For the text-containing cell, return its midpoint in [X, Y] coordinate format. 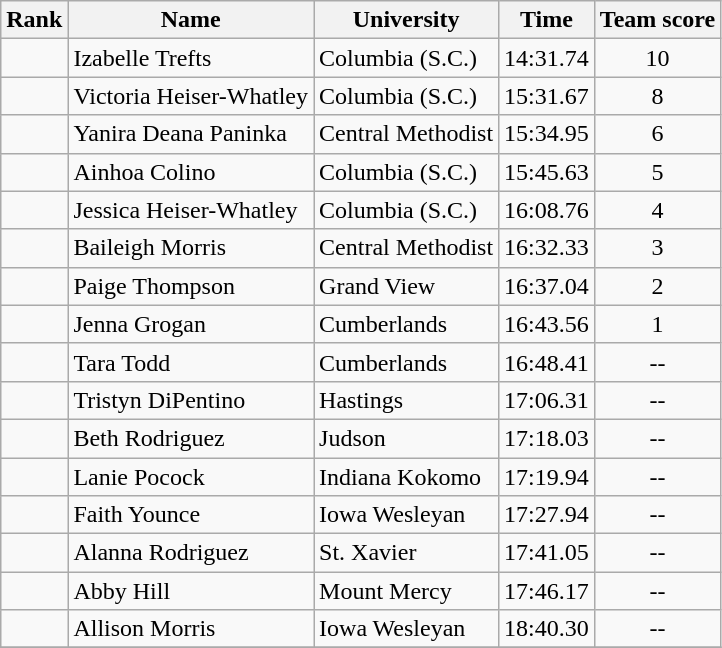
Name [191, 20]
2 [657, 286]
Tristyn DiPentino [191, 400]
Grand View [406, 286]
Paige Thompson [191, 286]
16:37.04 [547, 286]
Jessica Heiser-Whatley [191, 210]
Judson [406, 438]
Time [547, 20]
Beth Rodriguez [191, 438]
16:32.33 [547, 248]
Ainhoa Colino [191, 172]
Jenna Grogan [191, 324]
Mount Mercy [406, 591]
Indiana Kokomo [406, 477]
16:08.76 [547, 210]
Rank [34, 20]
Victoria Heiser-Whatley [191, 96]
Yanira Deana Paninka [191, 134]
Faith Younce [191, 515]
6 [657, 134]
St. Xavier [406, 553]
10 [657, 58]
Izabelle Trefts [191, 58]
8 [657, 96]
Baileigh Morris [191, 248]
14:31.74 [547, 58]
University [406, 20]
4 [657, 210]
16:48.41 [547, 362]
5 [657, 172]
17:18.03 [547, 438]
17:41.05 [547, 553]
Alanna Rodriguez [191, 553]
1 [657, 324]
15:45.63 [547, 172]
18:40.30 [547, 629]
17:46.17 [547, 591]
16:43.56 [547, 324]
17:19.94 [547, 477]
3 [657, 248]
15:31.67 [547, 96]
17:27.94 [547, 515]
Lanie Pocock [191, 477]
Hastings [406, 400]
Abby Hill [191, 591]
15:34.95 [547, 134]
Team score [657, 20]
Tara Todd [191, 362]
Allison Morris [191, 629]
17:06.31 [547, 400]
